Determine the [X, Y] coordinate at the center of the cell enclosing the given text.  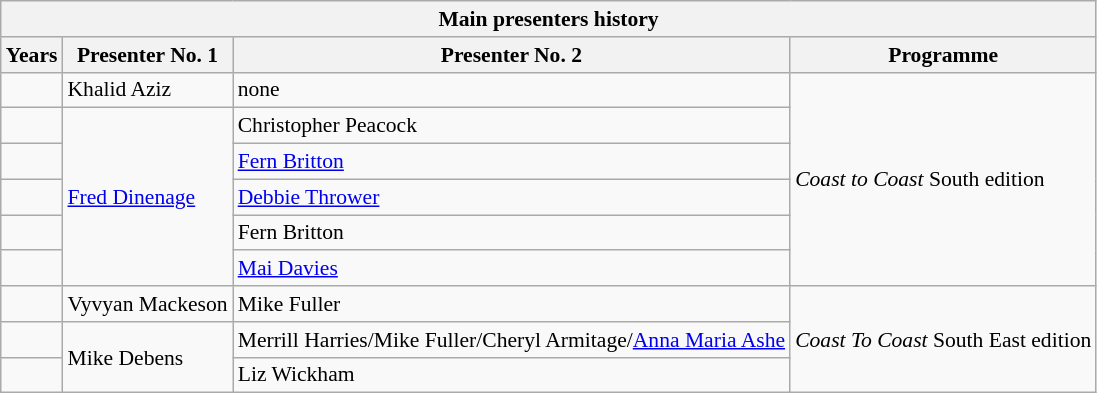
Programme [943, 55]
Mai Davies [512, 269]
Mike Debens [147, 358]
Vyvyan Mackeson [147, 304]
Liz Wickham [512, 375]
Presenter No. 2 [512, 55]
none [512, 90]
Mike Fuller [512, 304]
Khalid Aziz [147, 90]
Coast To Coast South East edition [943, 340]
Merrill Harries/Mike Fuller/Cheryl Armitage/Anna Maria Ashe [512, 340]
Debbie Thrower [512, 197]
Fred Dinenage [147, 197]
Christopher Peacock [512, 126]
Main presenters history [549, 19]
Coast to Coast South edition [943, 179]
Years [32, 55]
Presenter No. 1 [147, 55]
